Extract the [X, Y] coordinate from the center of the cell holding the provided text.  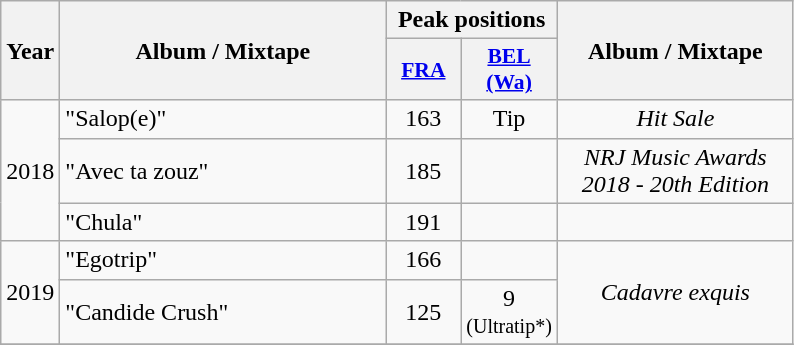
"Chula" [223, 222]
Year [30, 50]
185 [424, 170]
2018 [30, 170]
163 [424, 119]
Cadavre exquis [675, 292]
9(Ultratip*) [510, 312]
191 [424, 222]
"Egotrip" [223, 260]
BEL (Wa) [510, 70]
"Salop(e)" [223, 119]
166 [424, 260]
2019 [30, 292]
125 [424, 312]
FRA [424, 70]
Peak positions [472, 20]
Tip [510, 119]
"Candide Crush" [223, 312]
"Avec ta zouz" [223, 170]
Hit Sale [675, 119]
NRJ Music Awards 2018 - 20th Edition [675, 170]
